Capture the cell that displays the provided text and extract its (x, y) central coordinate. 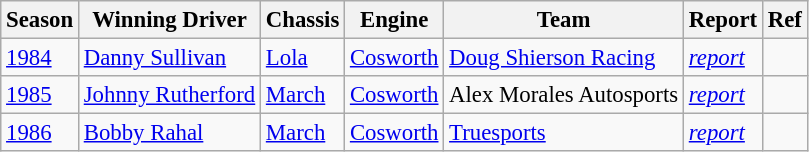
Johnny Rutherford (169, 95)
1985 (40, 95)
Bobby Rahal (169, 133)
1984 (40, 58)
Alex Morales Autosports (564, 95)
Lola (303, 58)
Danny Sullivan (169, 58)
Engine (394, 20)
Doug Shierson Racing (564, 58)
Truesports (564, 133)
Ref (784, 20)
Season (40, 20)
Report (722, 20)
Team (564, 20)
1986 (40, 133)
Winning Driver (169, 20)
Chassis (303, 20)
